Pinpoint the cell where the given text exists, returning its (X, Y) midpoint coordinate. 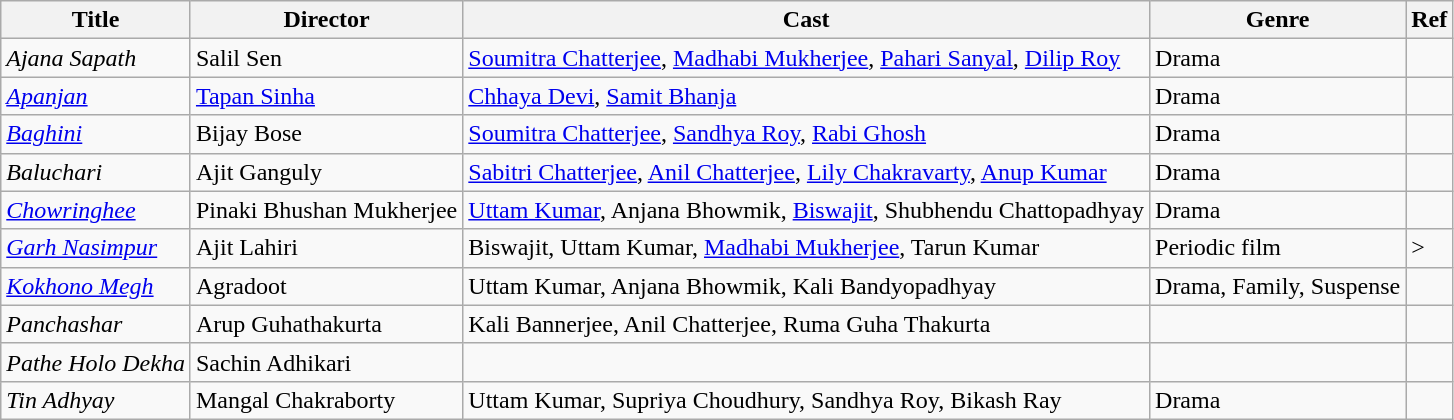
Sachin Adhikari (326, 362)
Kali Bannerjee, Anil Chatterjee, Ruma Guha Thakurta (806, 324)
Arup Guhathakurta (326, 324)
Uttam Kumar, Supriya Choudhury, Sandhya Roy, Bikash Ray (806, 400)
Chhaya Devi, Samit Bhanja (806, 96)
Uttam Kumar, Anjana Bhowmik, Kali Bandyopadhyay (806, 286)
Pathe Holo Dekha (96, 362)
Sabitri Chatterjee, Anil Chatterjee, Lily Chakravarty, Anup Kumar (806, 172)
Soumitra Chatterjee, Madhabi Mukherjee, Pahari Sanyal, Dilip Roy (806, 58)
Chowringhee (96, 210)
Director (326, 20)
Baghini (96, 134)
Agradoot (326, 286)
Apanjan (96, 96)
Bijay Bose (326, 134)
Baluchari (96, 172)
Panchashar (96, 324)
Cast (806, 20)
Ajit Lahiri (326, 248)
Mangal Chakraborty (326, 400)
Kokhono Megh (96, 286)
Ajana Sapath (96, 58)
Ajit Ganguly (326, 172)
> (1430, 248)
Title (96, 20)
Garh Nasimpur (96, 248)
Tin Adhyay (96, 400)
Tapan Sinha (326, 96)
Genre (1278, 20)
Periodic film (1278, 248)
Drama, Family, Suspense (1278, 286)
Pinaki Bhushan Mukherjee (326, 210)
Biswajit, Uttam Kumar, Madhabi Mukherjee, Tarun Kumar (806, 248)
Salil Sen (326, 58)
Soumitra Chatterjee, Sandhya Roy, Rabi Ghosh (806, 134)
Uttam Kumar, Anjana Bhowmik, Biswajit, Shubhendu Chattopadhyay (806, 210)
Ref (1430, 20)
